Scan for the cell matching the given text and deliver its [X, Y] coordinate at center. 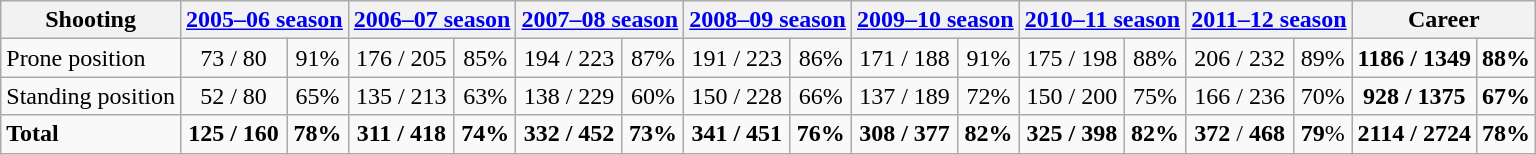
2009–10 season [935, 20]
325 / 398 [1072, 134]
79% [1323, 134]
74% [485, 134]
72% [989, 96]
372 / 468 [1240, 134]
150 / 228 [737, 96]
2006–07 season [432, 20]
138 / 229 [569, 96]
1186 / 1349 [1414, 58]
2008–09 season [768, 20]
75% [1154, 96]
86% [821, 58]
85% [485, 58]
66% [821, 96]
63% [485, 96]
135 / 213 [401, 96]
125 / 160 [233, 134]
89% [1323, 58]
76% [821, 134]
2011–12 season [1269, 20]
2010–11 season [1102, 20]
332 / 452 [569, 134]
308 / 377 [904, 134]
Shooting [91, 20]
Total [91, 134]
73 / 80 [233, 58]
Standing position [91, 96]
2005–06 season [264, 20]
2007–08 season [600, 20]
65% [318, 96]
67% [1506, 96]
70% [1323, 96]
Career [1444, 20]
194 / 223 [569, 58]
341 / 451 [737, 134]
73% [653, 134]
928 / 1375 [1414, 96]
Prone position [91, 58]
176 / 205 [401, 58]
137 / 189 [904, 96]
60% [653, 96]
52 / 80 [233, 96]
175 / 198 [1072, 58]
311 / 418 [401, 134]
87% [653, 58]
166 / 236 [1240, 96]
191 / 223 [737, 58]
206 / 232 [1240, 58]
150 / 200 [1072, 96]
171 / 188 [904, 58]
2114 / 2724 [1414, 134]
